Return [X, Y] of the center of cell containing provided text 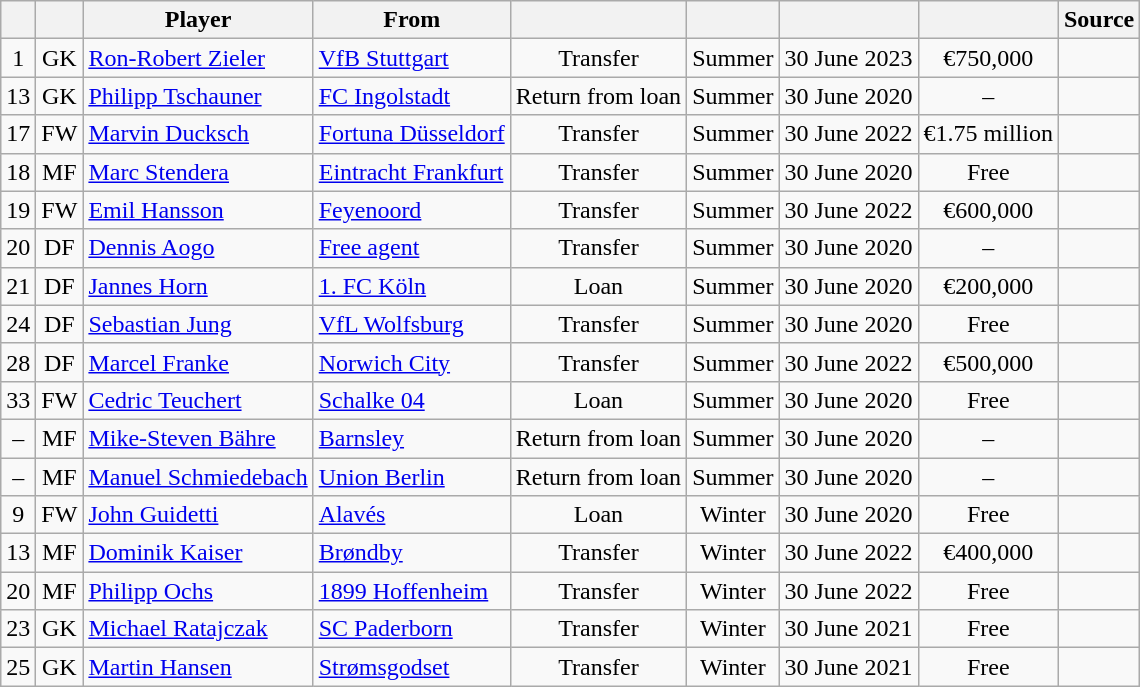
Philipp Ochs [198, 591]
9 [18, 515]
FC Ingolstadt [412, 96]
1. FC Köln [412, 286]
Source [1098, 20]
Mike-Steven Bähre [198, 438]
19 [18, 210]
Ron-Robert Zieler [198, 58]
30 June 2023 [848, 58]
Schalke 04 [412, 400]
Eintracht Frankfurt [412, 172]
Player [198, 20]
Dominik Kaiser [198, 553]
28 [18, 362]
24 [18, 324]
€750,000 [988, 58]
Norwich City [412, 362]
Brøndby [412, 553]
Feyenoord [412, 210]
Michael Ratajczak [198, 629]
Martin Hansen [198, 667]
25 [18, 667]
€600,000 [988, 210]
Marc Stendera [198, 172]
Manuel Schmiedebach [198, 477]
Free agent [412, 248]
€200,000 [988, 286]
John Guidetti [198, 515]
VfB Stuttgart [412, 58]
SC Paderborn [412, 629]
Cedric Teuchert [198, 400]
1 [18, 58]
21 [18, 286]
1899 Hoffenheim [412, 591]
18 [18, 172]
23 [18, 629]
Fortuna Düsseldorf [412, 134]
€500,000 [988, 362]
Strømsgodset [412, 667]
VfL Wolfsburg [412, 324]
€1.75 million [988, 134]
Dennis Aogo [198, 248]
Marvin Ducksch [198, 134]
33 [18, 400]
Emil Hansson [198, 210]
Marcel Franke [198, 362]
Sebastian Jung [198, 324]
17 [18, 134]
Barnsley [412, 438]
€400,000 [988, 553]
Alavés [412, 515]
From [412, 20]
Union Berlin [412, 477]
Philipp Tschauner [198, 96]
Jannes Horn [198, 286]
